Extract the (X, Y) coordinate from the center of the cell holding the provided text.  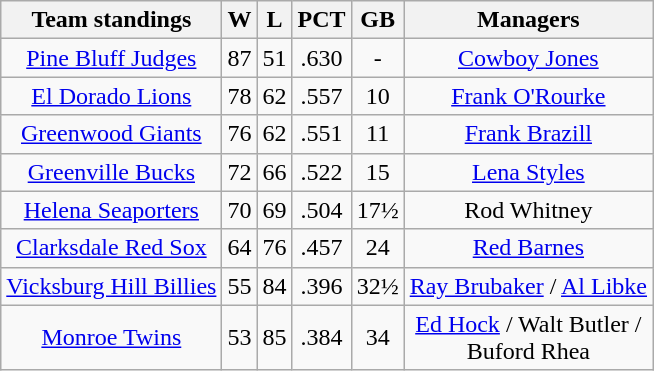
PCT (322, 20)
- (378, 58)
10 (378, 96)
85 (274, 338)
55 (240, 286)
.457 (322, 248)
Helena Seaporters (112, 210)
11 (378, 134)
Frank Brazill (528, 134)
34 (378, 338)
.384 (322, 338)
Rod Whitney (528, 210)
.522 (322, 172)
Greenwood Giants (112, 134)
17½ (378, 210)
Cowboy Jones (528, 58)
Pine Bluff Judges (112, 58)
53 (240, 338)
Ray Brubaker / Al Libke (528, 286)
Red Barnes (528, 248)
.504 (322, 210)
87 (240, 58)
Vicksburg Hill Billies (112, 286)
78 (240, 96)
Ed Hock / Walt Butler / Buford Rhea (528, 338)
24 (378, 248)
.396 (322, 286)
Managers (528, 20)
70 (240, 210)
64 (240, 248)
El Dorado Lions (112, 96)
32½ (378, 286)
Lena Styles (528, 172)
Team standings (112, 20)
W (240, 20)
L (274, 20)
51 (274, 58)
.551 (322, 134)
GB (378, 20)
.630 (322, 58)
.557 (322, 96)
Monroe Twins (112, 338)
66 (274, 172)
Greenville Bucks (112, 172)
Clarksdale Red Sox (112, 248)
Frank O'Rourke (528, 96)
84 (274, 286)
72 (240, 172)
69 (274, 210)
15 (378, 172)
